Output the (X, Y) coordinate of the center of the cell containing the given text.  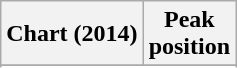
Peakposition (189, 34)
Chart (2014) (72, 34)
